Extract the (x, y) coordinate from the center of the cell holding the provided text.  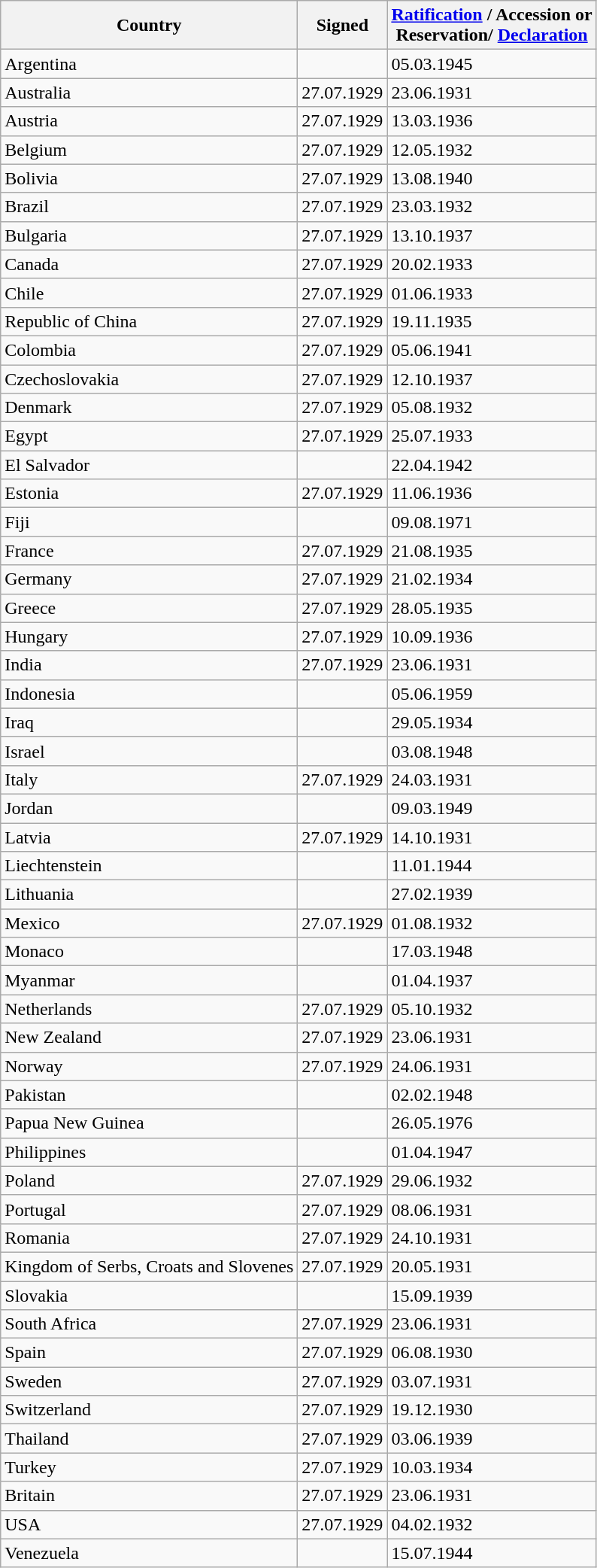
05.03.1945 (492, 64)
Myanmar (149, 980)
13.08.1940 (492, 178)
Canada (149, 264)
14.10.1931 (492, 837)
25.07.1933 (492, 436)
Britain (149, 1496)
Estonia (149, 494)
Bulgaria (149, 236)
Argentina (149, 64)
11.06.1936 (492, 494)
04.02.1932 (492, 1524)
05.10.1932 (492, 1009)
Brazil (149, 207)
Hungary (149, 637)
Spain (149, 1353)
Philippines (149, 1152)
06.08.1930 (492, 1353)
Monaco (149, 952)
05.06.1941 (492, 350)
Liechtenstein (149, 866)
Denmark (149, 408)
11.01.1944 (492, 866)
Germany (149, 579)
El Salvador (149, 465)
10.09.1936 (492, 637)
24.03.1931 (492, 779)
01.06.1933 (492, 293)
Indonesia (149, 694)
Thailand (149, 1439)
Mexico (149, 923)
Signed (343, 26)
Fiji (149, 522)
05.06.1959 (492, 694)
Netherlands (149, 1009)
Romania (149, 1238)
13.10.1937 (492, 236)
Turkey (149, 1467)
02.02.1948 (492, 1095)
Kingdom of Serbs, Croats and Slovenes (149, 1266)
Poland (149, 1181)
01.08.1932 (492, 923)
Norway (149, 1066)
France (149, 551)
Israel (149, 751)
Austria (149, 121)
Venezuela (149, 1553)
26.05.1976 (492, 1123)
Country (149, 26)
21.08.1935 (492, 551)
03.08.1948 (492, 751)
Jordan (149, 808)
19.12.1930 (492, 1410)
12.10.1937 (492, 378)
29.05.1934 (492, 722)
Portugal (149, 1209)
Pakistan (149, 1095)
27.02.1939 (492, 895)
Switzerland (149, 1410)
09.08.1971 (492, 522)
Iraq (149, 722)
Belgium (149, 150)
Egypt (149, 436)
24.06.1931 (492, 1066)
19.11.1935 (492, 321)
Republic of China (149, 321)
New Zealand (149, 1038)
10.03.1934 (492, 1467)
Italy (149, 779)
Sweden (149, 1381)
South Africa (149, 1324)
13.03.1936 (492, 121)
Slovakia (149, 1295)
29.06.1932 (492, 1181)
12.05.1932 (492, 150)
01.04.1947 (492, 1152)
17.03.1948 (492, 952)
21.02.1934 (492, 579)
Czechoslovakia (149, 378)
India (149, 665)
24.10.1931 (492, 1238)
03.06.1939 (492, 1439)
Latvia (149, 837)
Bolivia (149, 178)
20.05.1931 (492, 1266)
Ratification / Accession or Reservation/ Declaration (492, 26)
01.04.1937 (492, 980)
USA (149, 1524)
Greece (149, 608)
22.04.1942 (492, 465)
09.03.1949 (492, 808)
03.07.1931 (492, 1381)
20.02.1933 (492, 264)
23.03.1932 (492, 207)
Colombia (149, 350)
Australia (149, 93)
Lithuania (149, 895)
08.06.1931 (492, 1209)
15.07.1944 (492, 1553)
Chile (149, 293)
28.05.1935 (492, 608)
05.08.1932 (492, 408)
Papua New Guinea (149, 1123)
15.09.1939 (492, 1295)
